From the cell containing the given text, extract its center point as (X, Y) coordinate. 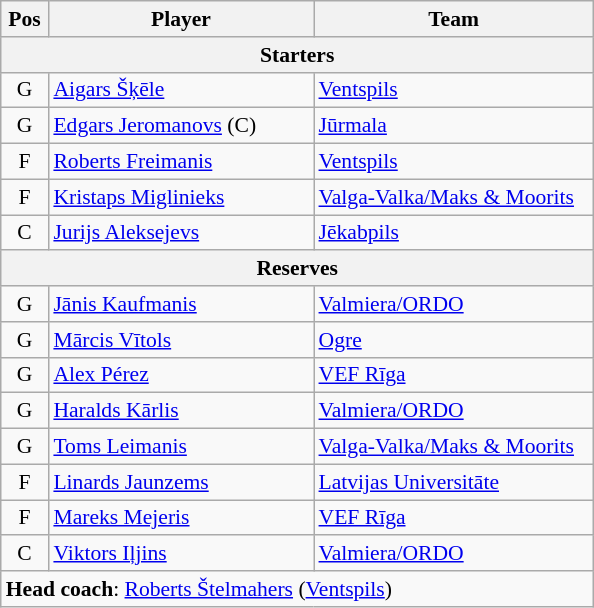
Edgars Jeromanovs (C) (180, 126)
Pos (25, 19)
Kristaps Miglinieks (180, 197)
Jurijs Aleksejevs (180, 233)
Mārcis Vītols (180, 340)
Viktors Iļjins (180, 554)
Jūrmala (454, 126)
Reserves (298, 269)
Haralds Kārlis (180, 411)
Latvijas Universitāte (454, 482)
Team (454, 19)
Ogre (454, 340)
Player (180, 19)
Linards Jaunzems (180, 482)
Alex Pérez (180, 375)
Aigars Šķēle (180, 90)
Jēkabpils (454, 233)
Roberts Freimanis (180, 162)
Starters (298, 55)
Toms Leimanis (180, 447)
Head coach: Roberts Štelmahers (Ventspils) (298, 589)
Mareks Mejeris (180, 518)
Jānis Kaufmanis (180, 304)
